Capture the cell that displays the provided text and extract its [X, Y] central coordinate. 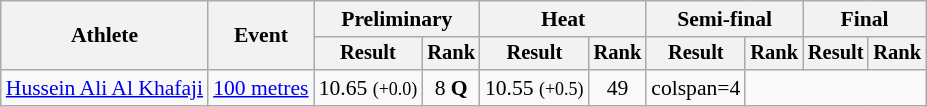
Hussein Ali Al Khafaji [104, 88]
Final [864, 19]
Heat [563, 19]
Semi-final [724, 19]
colspan=4 [696, 88]
10.55 (+0.5) [534, 88]
100 metres [260, 88]
49 [618, 88]
Preliminary [397, 19]
8 Q [451, 88]
Event [260, 36]
Athlete [104, 36]
10.65 (+0.0) [368, 88]
